Output the (x, y) coordinate of the center of the cell containing the given text.  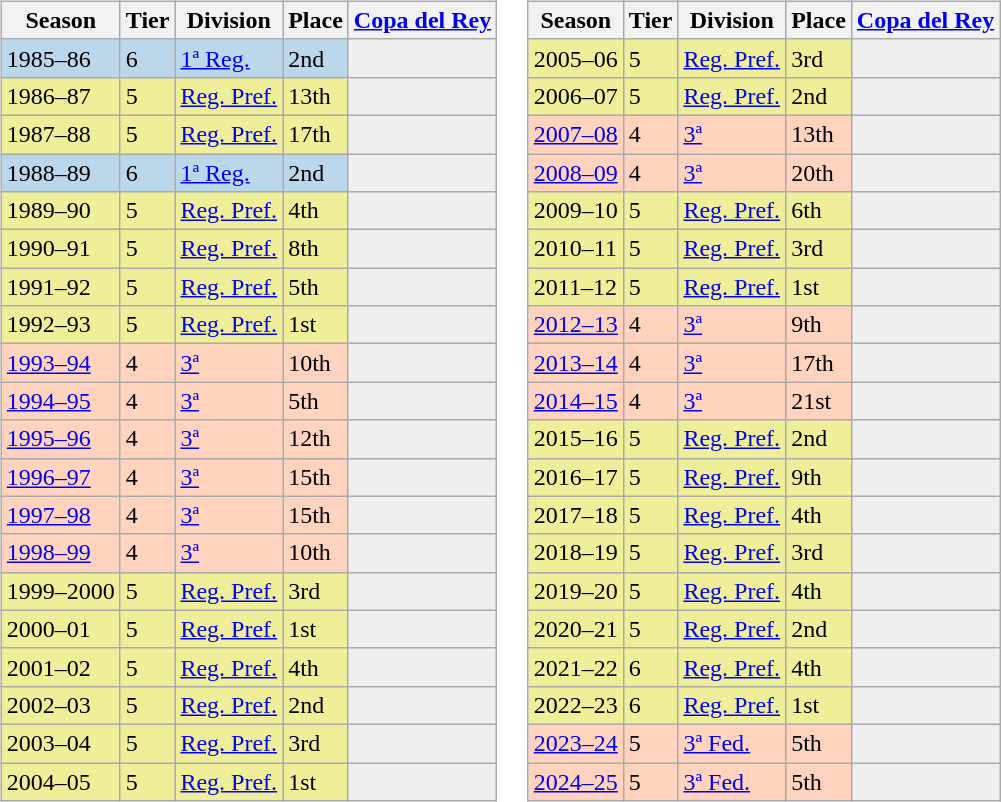
12th (316, 439)
1997–98 (60, 515)
1998–99 (60, 553)
2010–11 (576, 249)
2009–10 (576, 211)
1985–86 (60, 58)
2014–15 (576, 401)
2021–22 (576, 667)
2001–02 (60, 667)
20th (819, 173)
2003–04 (60, 743)
2017–18 (576, 515)
2019–20 (576, 591)
1991–92 (60, 287)
2020–21 (576, 629)
2007–08 (576, 134)
6th (819, 211)
2024–25 (576, 781)
2022–23 (576, 705)
2000–01 (60, 629)
1992–93 (60, 325)
2004–05 (60, 781)
2015–16 (576, 439)
2002–03 (60, 705)
2018–19 (576, 553)
2013–14 (576, 363)
21st (819, 401)
1990–91 (60, 249)
1987–88 (60, 134)
2023–24 (576, 743)
1994–95 (60, 401)
1989–90 (60, 211)
1995–96 (60, 439)
8th (316, 249)
2005–06 (576, 58)
2006–07 (576, 96)
1993–94 (60, 363)
2012–13 (576, 325)
1988–89 (60, 173)
1996–97 (60, 477)
2016–17 (576, 477)
2008–09 (576, 173)
1999–2000 (60, 591)
2011–12 (576, 287)
1986–87 (60, 96)
